Output the [X, Y] coordinate of the center of the cell containing the given text.  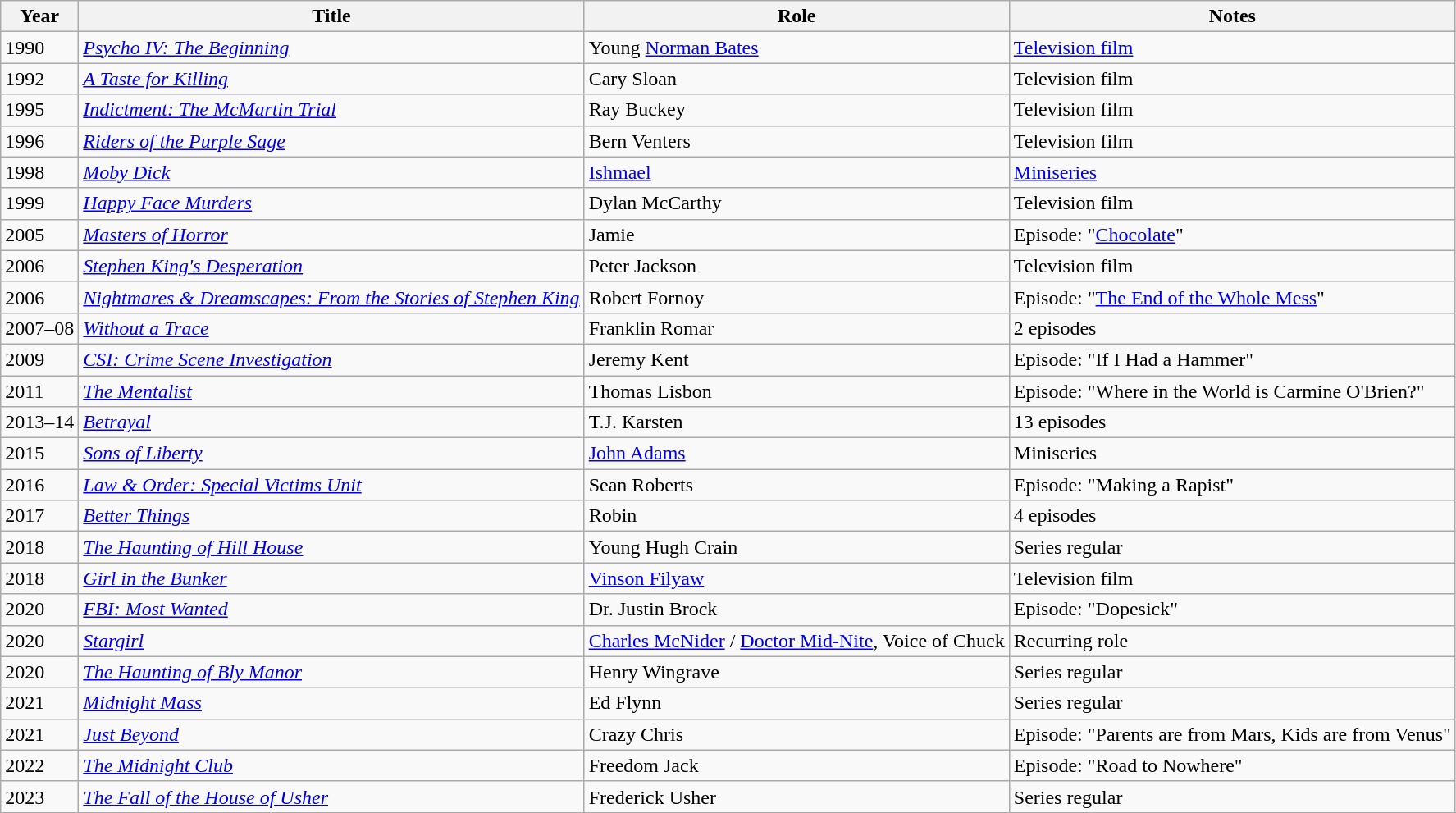
Crazy Chris [796, 734]
1996 [39, 141]
Law & Order: Special Victims Unit [331, 485]
Notes [1232, 16]
2022 [39, 765]
2011 [39, 391]
Episode: "Road to Nowhere" [1232, 765]
1992 [39, 79]
2015 [39, 454]
Episode: "If I Had a Hammer" [1232, 359]
1998 [39, 172]
1995 [39, 110]
FBI: Most Wanted [331, 610]
Nightmares & Dreamscapes: From the Stories of Stephen King [331, 297]
Frederick Usher [796, 797]
Role [796, 16]
Moby Dick [331, 172]
Robert Fornoy [796, 297]
Episode: "Dopesick" [1232, 610]
Episode: "Making a Rapist" [1232, 485]
Henry Wingrave [796, 672]
2009 [39, 359]
Episode: "Chocolate" [1232, 235]
T.J. Karsten [796, 422]
The Midnight Club [331, 765]
1999 [39, 203]
Ed Flynn [796, 703]
Psycho IV: The Beginning [331, 48]
Sons of Liberty [331, 454]
A Taste for Killing [331, 79]
Recurring role [1232, 641]
Betrayal [331, 422]
4 episodes [1232, 516]
Stephen King's Desperation [331, 266]
Freedom Jack [796, 765]
Bern Venters [796, 141]
Robin [796, 516]
The Fall of the House of Usher [331, 797]
2 episodes [1232, 328]
Just Beyond [331, 734]
Episode: "Where in the World is Carmine O'Brien?" [1232, 391]
Year [39, 16]
The Mentalist [331, 391]
CSI: Crime Scene Investigation [331, 359]
Thomas Lisbon [796, 391]
Title [331, 16]
Girl in the Bunker [331, 578]
Peter Jackson [796, 266]
2007–08 [39, 328]
Ishmael [796, 172]
Jeremy Kent [796, 359]
2023 [39, 797]
2013–14 [39, 422]
Dylan McCarthy [796, 203]
Riders of the Purple Sage [331, 141]
Masters of Horror [331, 235]
Young Norman Bates [796, 48]
Young Hugh Crain [796, 547]
Episode: "Parents are from Mars, Kids are from Venus" [1232, 734]
Without a Trace [331, 328]
2005 [39, 235]
Better Things [331, 516]
The Haunting of Hill House [331, 547]
Episode: "The End of the Whole Mess" [1232, 297]
Stargirl [331, 641]
John Adams [796, 454]
13 episodes [1232, 422]
Charles McNider / Doctor Mid-Nite, Voice of Chuck [796, 641]
Indictment: The McMartin Trial [331, 110]
Dr. Justin Brock [796, 610]
Jamie [796, 235]
Happy Face Murders [331, 203]
2017 [39, 516]
The Haunting of Bly Manor [331, 672]
Midnight Mass [331, 703]
Franklin Romar [796, 328]
Ray Buckey [796, 110]
Cary Sloan [796, 79]
2016 [39, 485]
1990 [39, 48]
Sean Roberts [796, 485]
Vinson Filyaw [796, 578]
